Pinpoint the cell where the given text exists, returning its (x, y) midpoint coordinate. 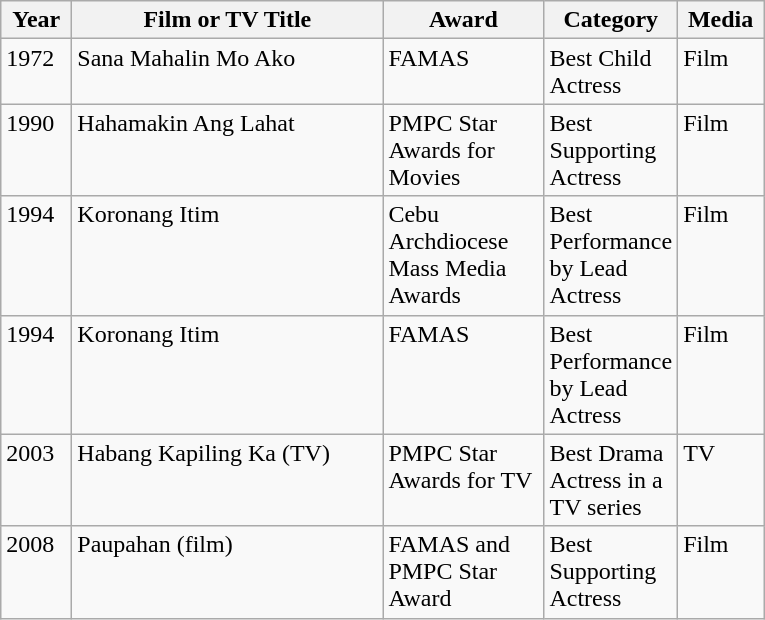
1972 (36, 72)
1990 (36, 150)
Sana Mahalin Mo Ako (228, 72)
Best Child Actress (611, 72)
Media (721, 20)
Category (611, 20)
Award (464, 20)
Habang Kapiling Ka (TV) (228, 480)
Hahamakin Ang Lahat (228, 150)
FAMAS and PMPC Star Award (464, 572)
Film or TV Title (228, 20)
2008 (36, 572)
PMPC Star Awards for TV (464, 480)
2003 (36, 480)
PMPC Star Awards for Movies (464, 150)
Year (36, 20)
Paupahan (film) (228, 572)
Best Drama Actress in a TV series (611, 480)
TV (721, 480)
Cebu Archdiocese Mass Media Awards (464, 256)
